Output the [X, Y] coordinate of the center of the cell containing the given text.  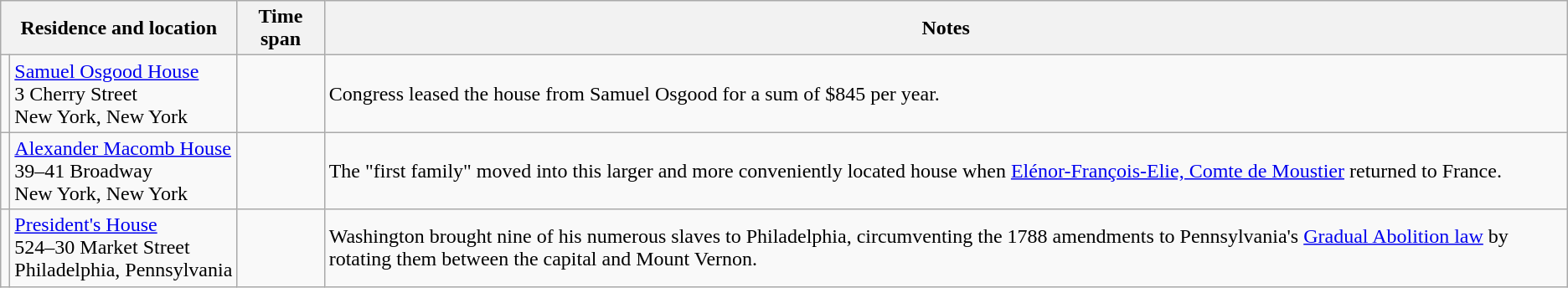
Alexander Macomb House39–41 BroadwayNew York, New York [124, 171]
The "first family" moved into this larger and more conveniently located house when Elénor-François-Elie, Comte de Moustier returned to France. [946, 171]
President's House524–30 Market StreetPhiladelphia, Pennsylvania [124, 248]
Samuel Osgood House3 Cherry StreetNew York, New York [124, 94]
Congress leased the house from Samuel Osgood for a sum of $845 per year. [946, 94]
Time span [281, 28]
Residence and location [119, 28]
Notes [946, 28]
